Extract the [X, Y] coordinate from the center of the cell holding the provided text.  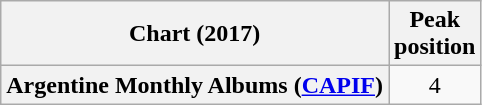
Peakposition [434, 34]
4 [434, 85]
Argentine Monthly Albums (CAPIF) [195, 85]
Chart (2017) [195, 34]
